Scan for the cell matching the given text and deliver its [X, Y] coordinate at center. 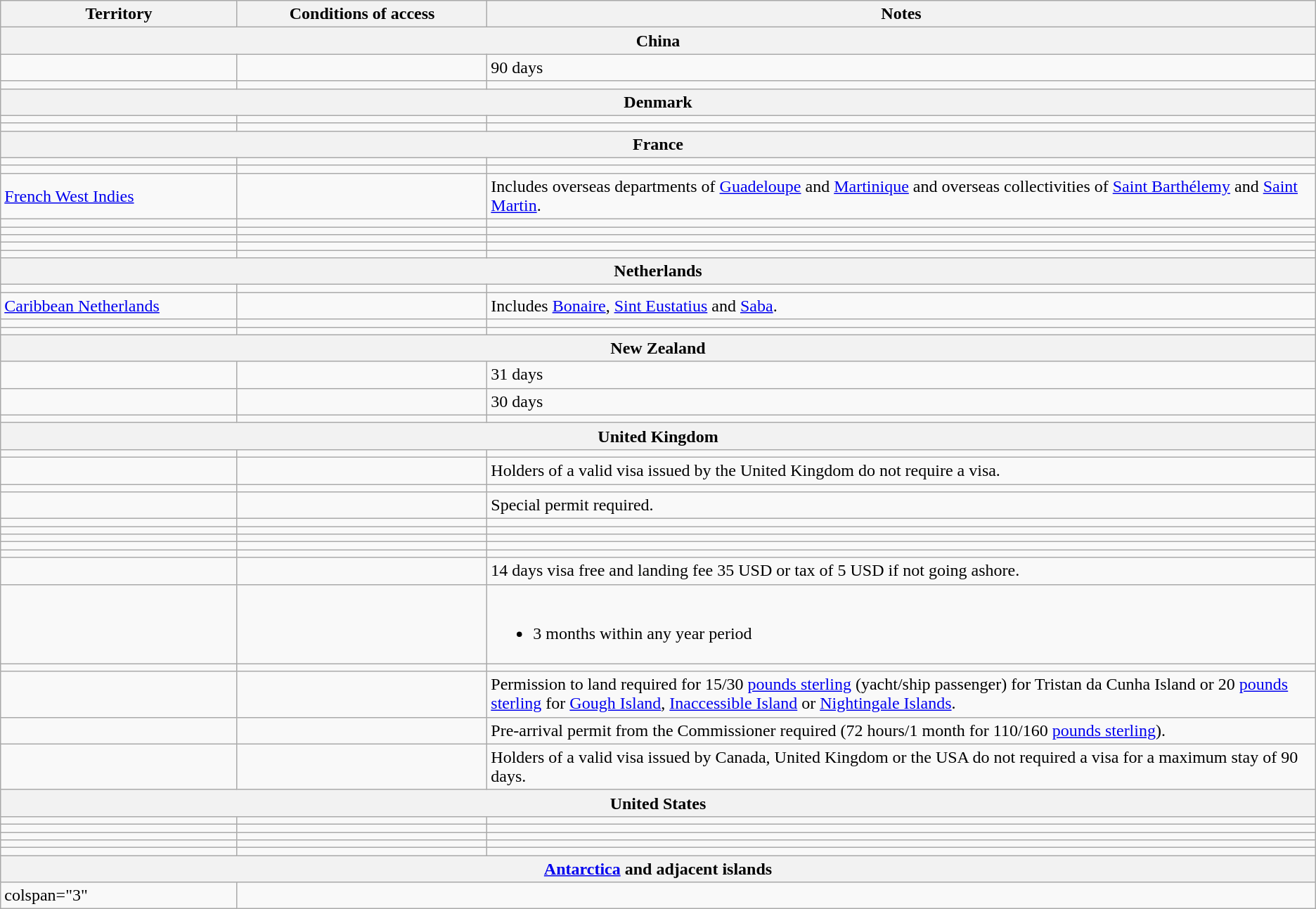
Includes Bonaire, Sint Eustatius and Saba. [901, 306]
30 days [901, 401]
Holders of a valid visa issued by the United Kingdom do not require a visa. [901, 470]
Holders of a valid visa issued by Canada, United Kingdom or the USA do not required a visa for a maximum stay of 90 days. [901, 766]
Notes [901, 14]
Antarctica and adjacent islands [658, 869]
31 days [901, 375]
Conditions of access [361, 14]
Territory [120, 14]
Special permit required. [901, 505]
Caribbean Netherlands [120, 306]
colspan="3" [120, 896]
United Kingdom [658, 436]
Pre-arrival permit from the Commissioner required (72 hours/1 month for 110/160 pounds sterling). [901, 730]
Netherlands [658, 271]
14 days visa free and landing fee 35 USD or tax of 5 USD if not going ashore. [901, 571]
90 days [901, 67]
New Zealand [658, 348]
China [658, 41]
Includes overseas departments of Guadeloupe and Martinique and overseas collectivities of Saint Barthélemy and Saint Martin. [901, 195]
3 months within any year period [901, 624]
United States [658, 803]
French West Indies [120, 195]
France [658, 144]
Denmark [658, 102]
